Locate the cell with the specified text and output its (x, y) center coordinate. 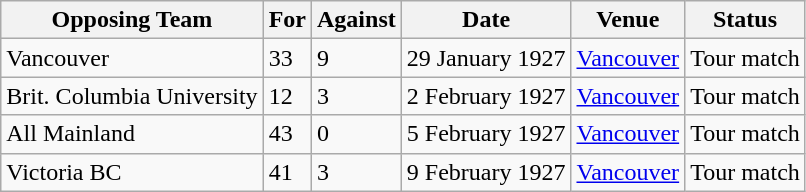
9 (357, 58)
0 (357, 134)
33 (287, 58)
Brit. Columbia University (132, 96)
Venue (628, 20)
Status (746, 20)
Opposing Team (132, 20)
12 (287, 96)
5 February 1927 (486, 134)
41 (287, 172)
29 January 1927 (486, 58)
Victoria BC (132, 172)
Date (486, 20)
43 (287, 134)
For (287, 20)
All Mainland (132, 134)
2 February 1927 (486, 96)
Against (357, 20)
9 February 1927 (486, 172)
